Search for the cell housing the specified text and yield its [X, Y] center coordinate. 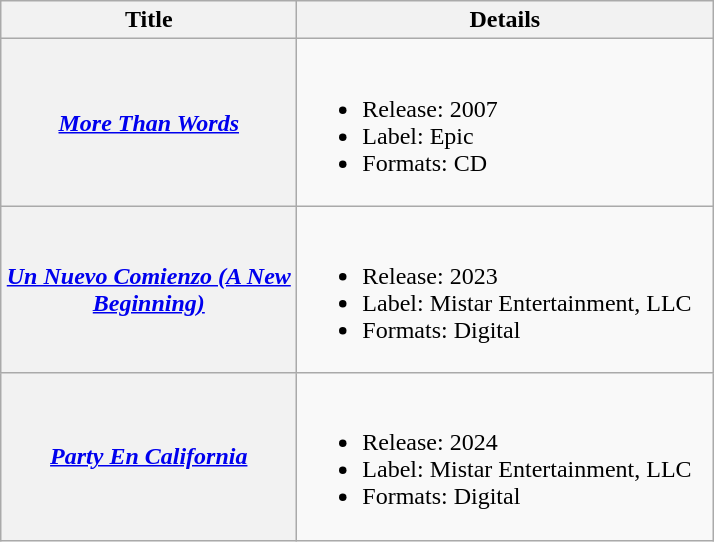
Party En California [149, 456]
Un Nuevo Comienzo (A New Beginning) [149, 290]
More Than Words [149, 122]
Release: 2024Label: Mistar Entertainment, LLCFormats: Digital [505, 456]
Release: 2007Label: EpicFormats: CD [505, 122]
Title [149, 20]
Details [505, 20]
Release: 2023Label: Mistar Entertainment, LLCFormats: Digital [505, 290]
